Pinpoint the cell where the given text exists, returning its [x, y] midpoint coordinate. 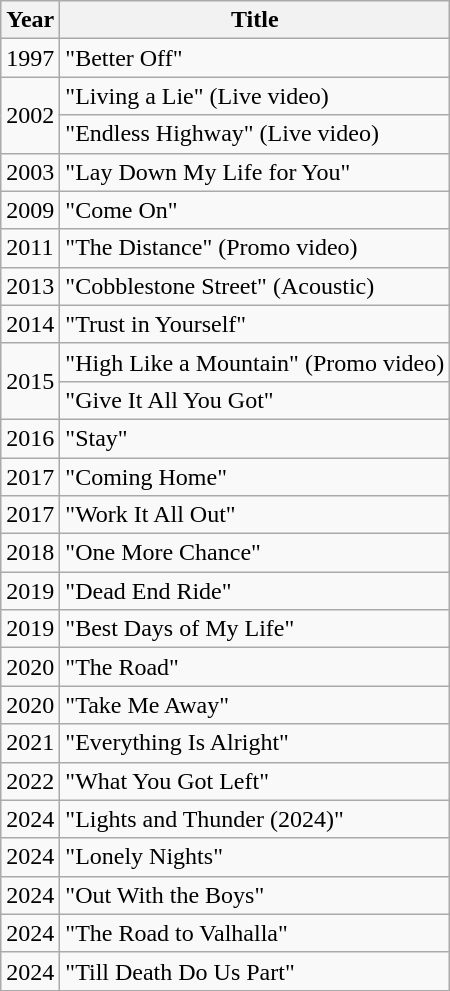
"Lights and Thunder (2024)" [255, 819]
2009 [30, 210]
"Cobblestone Street" (Acoustic) [255, 286]
2016 [30, 438]
2015 [30, 381]
2011 [30, 248]
2002 [30, 115]
2003 [30, 172]
"Come On" [255, 210]
"Best Days of My Life" [255, 629]
"Lonely Nights" [255, 857]
"Everything Is Alright" [255, 743]
2021 [30, 743]
"Out With the Boys" [255, 895]
"Lay Down My Life for You" [255, 172]
"The Road" [255, 667]
"Living a Lie" (Live video) [255, 96]
1997 [30, 58]
"High Like a Mountain" (Promo video) [255, 362]
Title [255, 20]
"Give It All You Got" [255, 400]
"Coming Home" [255, 477]
"What You Got Left" [255, 781]
Year [30, 20]
"Better Off" [255, 58]
"The Distance" (Promo video) [255, 248]
"Endless Highway" (Live video) [255, 134]
2022 [30, 781]
2013 [30, 286]
"The Road to Valhalla" [255, 933]
2018 [30, 553]
"Stay" [255, 438]
"One More Chance" [255, 553]
2014 [30, 324]
"Take Me Away" [255, 705]
"Till Death Do Us Part" [255, 971]
"Trust in Yourself" [255, 324]
"Dead End Ride" [255, 591]
"Work It All Out" [255, 515]
